Detect which cell encompasses the target text, then output its (X, Y) center coordinate. 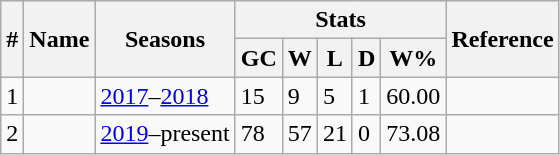
21 (334, 134)
D (366, 58)
2019–present (165, 134)
73.08 (414, 134)
GC (258, 58)
Reference (502, 39)
60.00 (414, 96)
Name (60, 39)
2 (12, 134)
57 (300, 134)
Seasons (165, 39)
# (12, 39)
0 (366, 134)
2017–2018 (165, 96)
15 (258, 96)
5 (334, 96)
78 (258, 134)
W% (414, 58)
9 (300, 96)
W (300, 58)
L (334, 58)
Stats (340, 20)
